Capture the cell that displays the provided text and extract its [x, y] central coordinate. 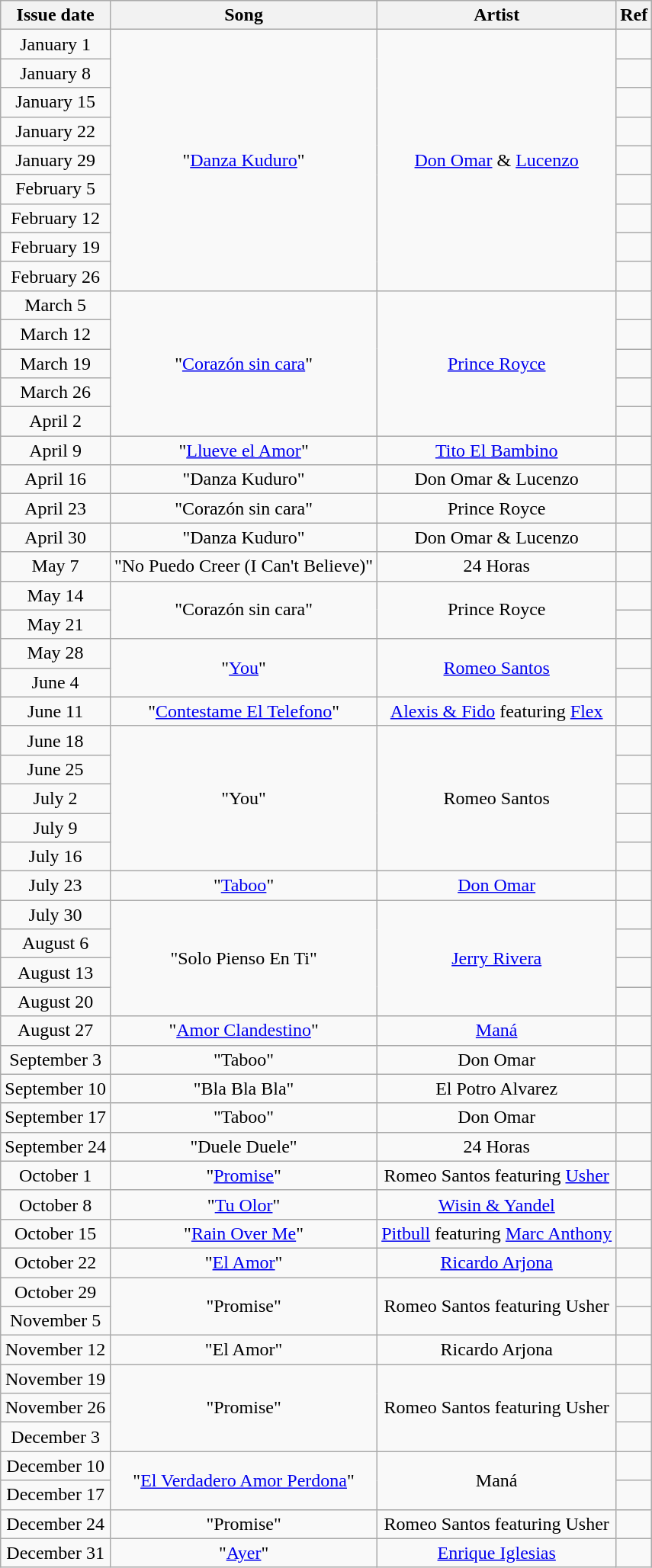
Enrique Iglesias [497, 1553]
Ref [634, 15]
March 5 [56, 305]
August 20 [56, 1002]
July 16 [56, 857]
Pitbull featuring Marc Anthony [497, 1233]
"El Verdadero Amor Perdona" [243, 1480]
August 6 [56, 944]
April 30 [56, 537]
September 3 [56, 1060]
January 15 [56, 102]
July 30 [56, 915]
April 2 [56, 422]
December 3 [56, 1437]
Issue date [56, 15]
August 27 [56, 1031]
April 23 [56, 508]
"Ayer" [243, 1553]
October 22 [56, 1262]
February 19 [56, 247]
July 2 [56, 798]
"Tu Olor" [243, 1204]
December 31 [56, 1553]
January 29 [56, 160]
March 19 [56, 364]
February 5 [56, 189]
October 15 [56, 1233]
October 8 [56, 1204]
November 26 [56, 1408]
February 26 [56, 276]
October 29 [56, 1292]
April 16 [56, 479]
January 8 [56, 73]
"Contestame El Telefono" [243, 711]
"Bla Bla Bla" [243, 1089]
December 10 [56, 1466]
December 17 [56, 1495]
March 26 [56, 393]
Song [243, 15]
August 13 [56, 973]
May 14 [56, 595]
June 25 [56, 769]
February 12 [56, 218]
June 4 [56, 682]
November 5 [56, 1321]
June 18 [56, 740]
El Potro Alvarez [497, 1089]
December 24 [56, 1524]
"No Puedo Creer (I Can't Believe)" [243, 566]
"Rain Over Me" [243, 1233]
October 1 [56, 1175]
November 12 [56, 1350]
September 10 [56, 1089]
January 22 [56, 131]
Jerry Rivera [497, 958]
May 28 [56, 653]
September 24 [56, 1146]
Alexis & Fido featuring Flex [497, 711]
January 1 [56, 44]
November 19 [56, 1379]
May 7 [56, 566]
"Solo Pienso En Ti" [243, 958]
Wisin & Yandel [497, 1204]
September 17 [56, 1117]
March 12 [56, 334]
Tito El Bambino [497, 451]
July 23 [56, 886]
"Amor Clandestino" [243, 1031]
"Duele Duele" [243, 1146]
May 21 [56, 624]
April 9 [56, 451]
July 9 [56, 827]
Artist [497, 15]
"Llueve el Amor" [243, 451]
June 11 [56, 711]
